Pinpoint the cell where the given text exists, returning its (X, Y) midpoint coordinate. 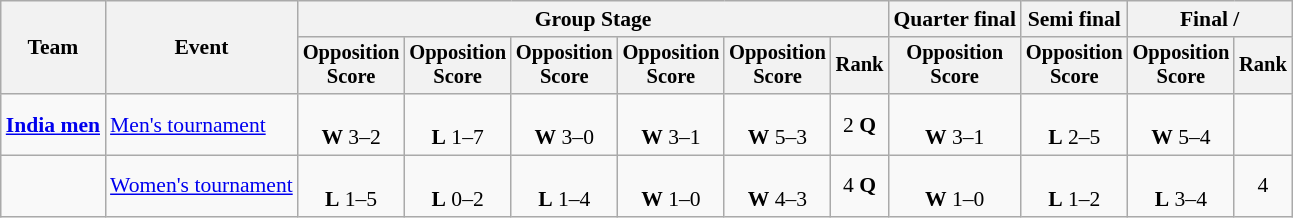
Final / (1210, 19)
4 (1263, 186)
Team (53, 48)
L 1–5 (352, 186)
W 3–0 (564, 124)
W 5–3 (778, 124)
W 3–2 (352, 124)
India men (53, 124)
Event (202, 48)
Group Stage (594, 19)
2 Q (860, 124)
Women's tournament (202, 186)
Quarter final (954, 19)
W 4–3 (778, 186)
4 Q (860, 186)
L 1–2 (1074, 186)
L 3–4 (1182, 186)
L 1–4 (564, 186)
Men's tournament (202, 124)
L 2–5 (1074, 124)
Semi final (1074, 19)
L 0–2 (458, 186)
L 1–7 (458, 124)
W 5–4 (1182, 124)
